Output the [X, Y] coordinate of the center of the cell containing the given text.  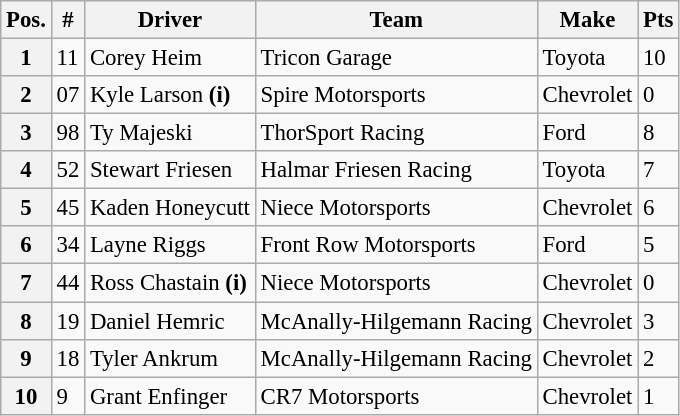
98 [68, 133]
Layne Riggs [170, 245]
Make [587, 20]
# [68, 20]
Halmar Friesen Racing [396, 170]
07 [68, 95]
Kaden Honeycutt [170, 208]
44 [68, 283]
18 [68, 358]
Grant Enfinger [170, 396]
ThorSport Racing [396, 133]
Pts [658, 20]
Team [396, 20]
Daniel Hemric [170, 321]
CR7 Motorsports [396, 396]
Front Row Motorsports [396, 245]
19 [68, 321]
Tyler Ankrum [170, 358]
Kyle Larson (i) [170, 95]
45 [68, 208]
Spire Motorsports [396, 95]
Driver [170, 20]
Corey Heim [170, 58]
Ross Chastain (i) [170, 283]
11 [68, 58]
4 [26, 170]
Tricon Garage [396, 58]
Ty Majeski [170, 133]
Pos. [26, 20]
Stewart Friesen [170, 170]
52 [68, 170]
34 [68, 245]
